Determine the [X, Y] coordinate at the center of the cell enclosing the given text.  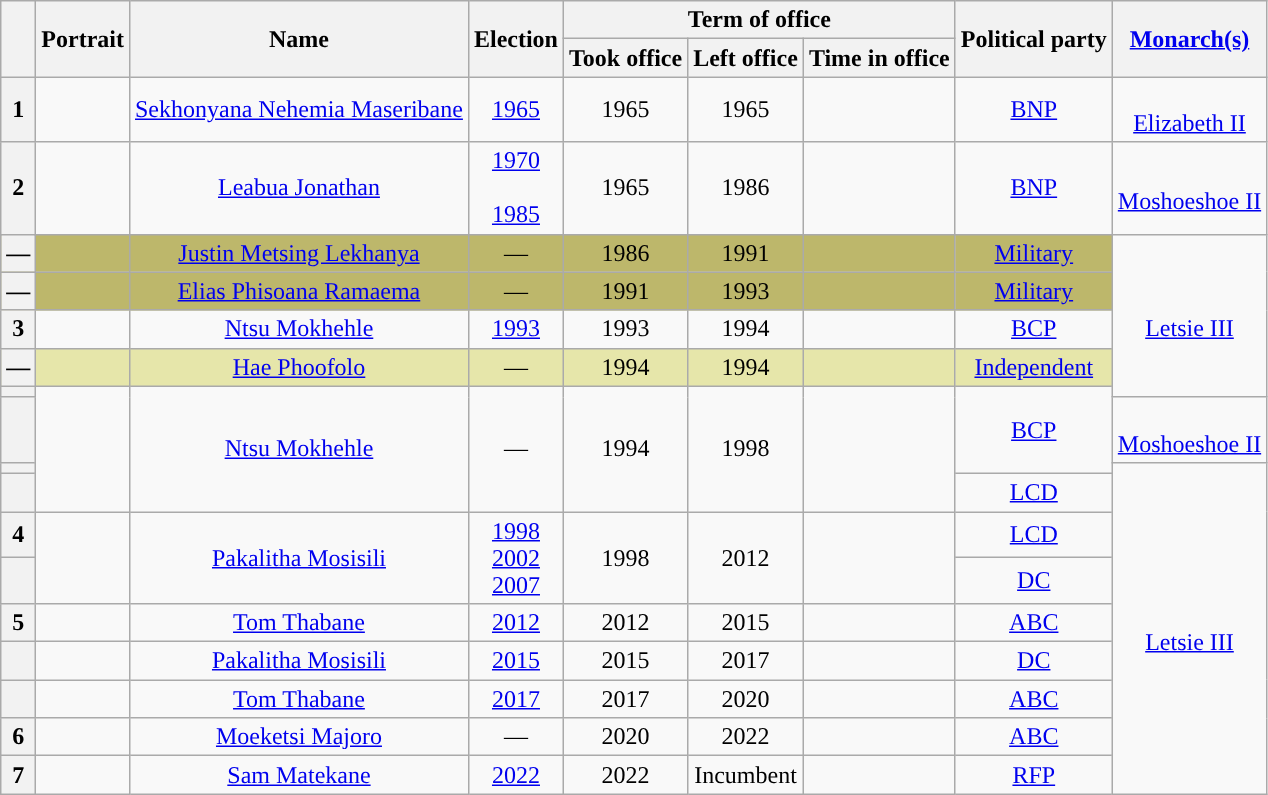
Political party [1034, 39]
6 [18, 737]
Leabua Jonathan [298, 188]
5 [18, 623]
Moeketsi Majoro [298, 737]
RFP [1034, 775]
Monarch(s) [1189, 39]
3 [18, 329]
Elizabeth II [1189, 110]
Name [298, 39]
Independent [1034, 367]
Hae Phoofolo [298, 367]
7 [18, 775]
Time in office [879, 58]
Election [516, 39]
Sam Matekane [298, 775]
Incumbent [746, 775]
Justin Metsing Lekhanya [298, 253]
199820022007 [516, 558]
4 [18, 535]
1 [18, 110]
2 [18, 188]
19701985 [516, 188]
Term of office [760, 20]
Left office [746, 58]
Sekhonyana Nehemia Maseribane [298, 110]
Elias Phisoana Ramaema [298, 291]
Took office [626, 58]
Portrait [83, 39]
